From the cell containing the given text, extract its center point as [X, Y] coordinate. 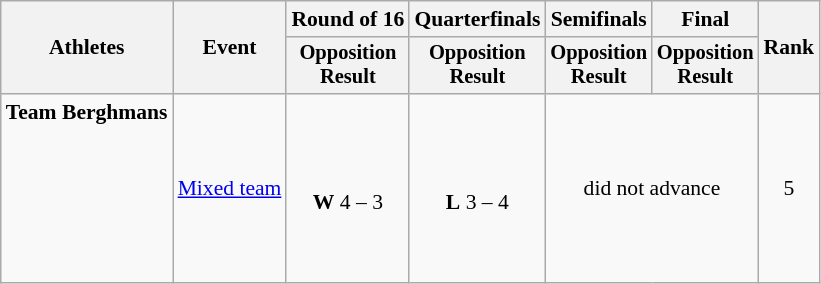
W 4 – 3 [348, 188]
Athletes [87, 48]
Event [230, 48]
Round of 16 [348, 19]
Final [706, 19]
Semifinals [598, 19]
L 3 – 4 [477, 188]
did not advance [652, 188]
5 [790, 188]
Quarterfinals [477, 19]
Mixed team [230, 188]
Team Berghmans [87, 188]
Rank [790, 48]
